Search for the cell housing the specified text and yield its [x, y] center coordinate. 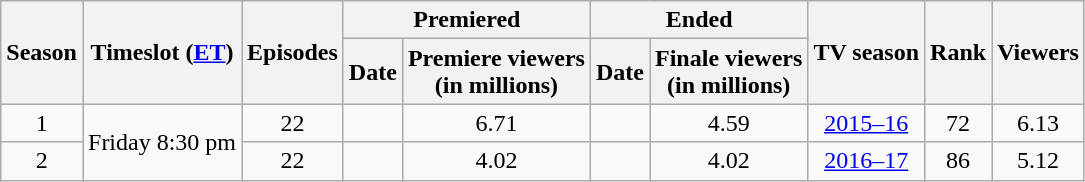
4.59 [729, 123]
Viewers [1038, 52]
2015–16 [866, 123]
Friday 8:30 pm [162, 142]
86 [958, 161]
Episodes [293, 52]
72 [958, 123]
6.13 [1038, 123]
2 [42, 161]
Premiered [466, 20]
Premiere viewers(in millions) [496, 72]
5.12 [1038, 161]
Ended [698, 20]
Season [42, 52]
Timeslot (ET) [162, 52]
6.71 [496, 123]
Rank [958, 52]
Finale viewers(in millions) [729, 72]
1 [42, 123]
TV season [866, 52]
2016–17 [866, 161]
